Locate the cell with the specified text and output its (X, Y) center coordinate. 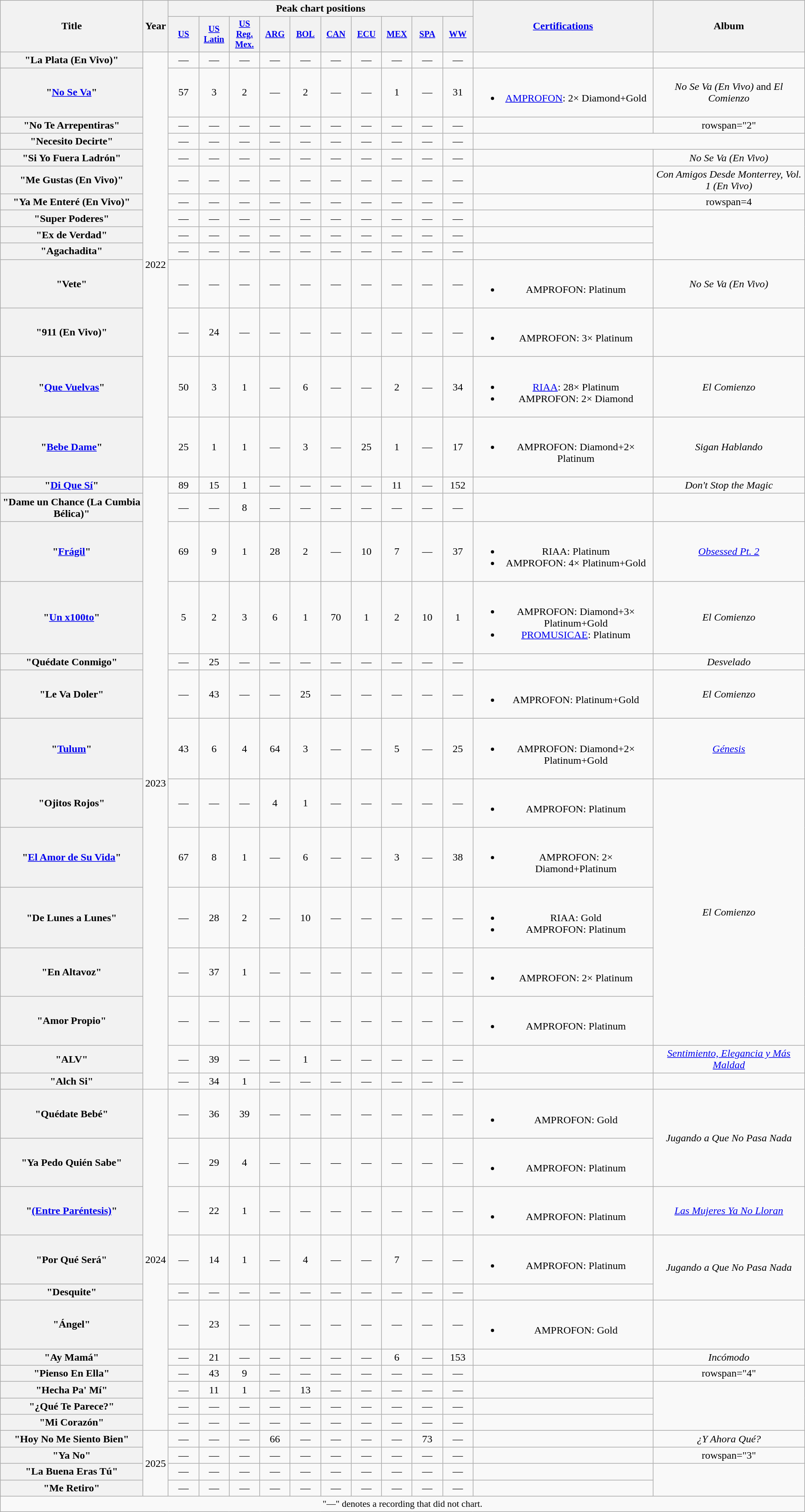
15 (214, 485)
"Quédate Bebé" (72, 1114)
70 (336, 618)
152 (458, 485)
"Bebe Dame" (72, 447)
"Tulum" (72, 749)
AMPROFON: 2× Diamond+Platinum (563, 857)
2024 (156, 1260)
"Le Va Doler" (72, 694)
Desvelado (728, 662)
57 (183, 93)
24 (214, 332)
67 (183, 857)
CAN (336, 34)
AMPROFON: Platinum+Gold (563, 694)
AMPROFON: Diamond+3× Platinum+GoldPROMUSICAE: Platinum (563, 618)
66 (275, 1439)
"Ya Pedo Quién Sabe" (72, 1162)
23 (214, 1325)
"Por Qué Será" (72, 1259)
"ALV" (72, 1059)
50 (183, 387)
38 (458, 857)
"De Lunes a Lunes" (72, 918)
64 (275, 749)
2023 (156, 783)
2025 (156, 1463)
"Ojitos Rojos" (72, 803)
MEX (396, 34)
14 (214, 1259)
69 (183, 551)
"Me Gustas (En Vivo)" (72, 180)
"Necesito Decirte" (72, 141)
AMPROFON: 2× Platinum (563, 972)
Certifications (563, 26)
"Si Yo Fuera Ladrón" (72, 158)
"¿Qué Te Parece?" (72, 1406)
17 (458, 447)
"Ya No" (72, 1455)
"—" denotes a recording that did not chart. (402, 1504)
Incómodo (728, 1357)
No Se Va (En Vivo) and El Comienzo (728, 93)
¿Y Ahora Qué? (728, 1439)
BOL (305, 34)
"Alch Si" (72, 1081)
"Super Poderes" (72, 218)
US (183, 34)
Obsessed Pt. 2 (728, 551)
Title (72, 26)
Don't Stop the Magic (728, 485)
Con Amigos Desde Monterrey, Vol. 1 (En Vivo) (728, 180)
36 (214, 1114)
"Amor Propio" (72, 1021)
RIAA: PlatinumAMPROFON: 4× Platinum+Gold (563, 551)
22 (214, 1211)
"Hecha Pa' Mí" (72, 1390)
WW (458, 34)
AMPROFON: Diamond+2× Platinum+Gold (563, 749)
RIAA: Gold AMPROFON: Platinum (563, 918)
153 (458, 1357)
"No Te Arrepentiras" (72, 125)
"La Buena Eras Tú" (72, 1472)
"Pienso En Ella" (72, 1374)
"Me Retiro" (72, 1488)
"Dame un Chance (La Cumbia Bélica)" (72, 507)
21 (214, 1357)
"Ángel" (72, 1325)
"Di Que Sí" (72, 485)
"La Plata (En Vivo)" (72, 60)
US Latin (214, 34)
Las Mujeres Ya No Lloran (728, 1211)
"El Amor de Su Vida" (72, 857)
"En Altavoz" (72, 972)
Génesis (728, 749)
"Agachadita" (72, 251)
Sigan Hablando (728, 447)
29 (214, 1162)
AMPROFON: 3× Platinum (563, 332)
"Mi Corazón" (72, 1423)
"Quédate Conmigo" (72, 662)
13 (305, 1390)
"Que Vuelvas" (72, 387)
rowspan="3" (728, 1455)
2022 (156, 264)
ECU (366, 34)
rowspan="2" (728, 125)
rowspan=4 (728, 202)
31 (458, 93)
"Hoy No Me Siento Bien" (72, 1439)
"No Se Va" (72, 93)
Sentimiento, Elegancia y Más Maldad (728, 1059)
89 (183, 485)
rowspan="4" (728, 1374)
"911 (En Vivo)" (72, 332)
Peak chart positions (321, 9)
"Vete" (72, 284)
"Ay Mamá" (72, 1357)
"Desquite" (72, 1292)
ARG (275, 34)
SPA (427, 34)
USReg.Mex. (244, 34)
AMPROFON: Diamond+2× Platinum (563, 447)
Album (728, 26)
"(Entre Paréntesis)" (72, 1211)
AMPROFON: 2× Diamond+Gold (563, 93)
73 (427, 1439)
RIAA: 28× Platinum AMPROFON: 2× Diamond (563, 387)
"Un x100to" (72, 618)
"Frágil" (72, 551)
"Ex de Verdad" (72, 235)
"Ya Me Enteré (En Vivo)" (72, 202)
Year (156, 26)
